Find where the given text appears and provide that cell's center as [X, Y] coordinate. 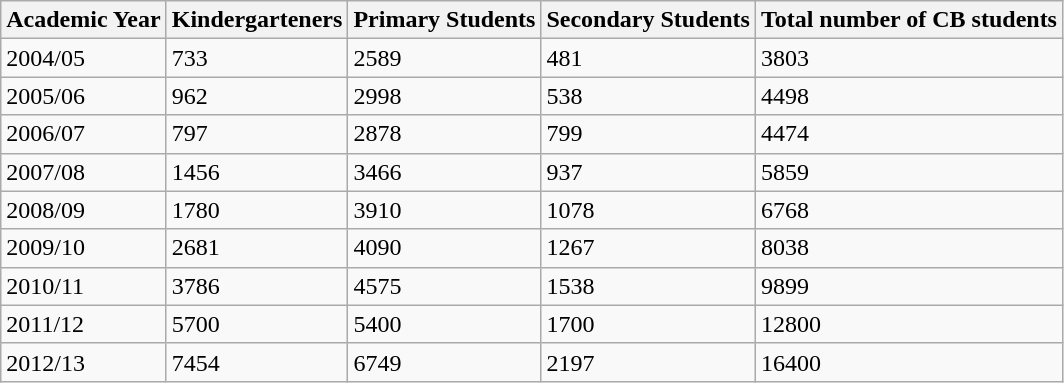
6749 [444, 362]
Primary Students [444, 20]
1456 [257, 172]
2010/11 [84, 286]
3910 [444, 210]
2011/12 [84, 324]
4474 [908, 134]
Total number of CB students [908, 20]
5859 [908, 172]
1267 [648, 248]
7454 [257, 362]
1078 [648, 210]
4575 [444, 286]
733 [257, 58]
8038 [908, 248]
2012/13 [84, 362]
5700 [257, 324]
Secondary Students [648, 20]
2589 [444, 58]
2006/07 [84, 134]
2007/08 [84, 172]
538 [648, 96]
799 [648, 134]
1700 [648, 324]
2681 [257, 248]
2998 [444, 96]
2004/05 [84, 58]
12800 [908, 324]
2005/06 [84, 96]
481 [648, 58]
5400 [444, 324]
2878 [444, 134]
Academic Year [84, 20]
1538 [648, 286]
2009/10 [84, 248]
3466 [444, 172]
Kindergarteners [257, 20]
1780 [257, 210]
937 [648, 172]
4498 [908, 96]
9899 [908, 286]
3786 [257, 286]
2197 [648, 362]
3803 [908, 58]
6768 [908, 210]
16400 [908, 362]
2008/09 [84, 210]
797 [257, 134]
962 [257, 96]
4090 [444, 248]
